Return [x, y] of the center of cell containing provided text 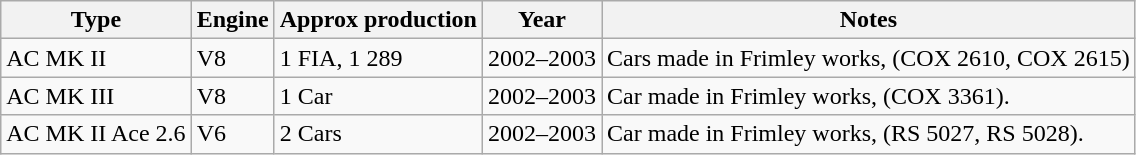
Car made in Frimley works, (COX 3361). [869, 96]
V6 [232, 134]
AC MK II [96, 58]
AC MK III [96, 96]
Type [96, 20]
Notes [869, 20]
AC MK II Ace 2.6 [96, 134]
Cars made in Frimley works, (COX 2610, COX 2615) [869, 58]
1 Car [378, 96]
Engine [232, 20]
Approx production [378, 20]
Year [542, 20]
2 Cars [378, 134]
1 FIA, 1 289 [378, 58]
Car made in Frimley works, (RS 5027, RS 5028). [869, 134]
